Search for the cell housing the specified text and yield its [x, y] center coordinate. 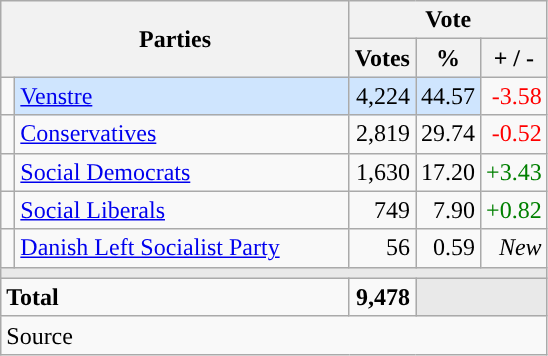
29.74 [448, 134]
44.57 [448, 96]
New [514, 248]
Social Liberals [182, 210]
Social Democrats [182, 172]
Total [176, 297]
Votes [382, 58]
+ / - [514, 58]
4,224 [382, 96]
Source [274, 335]
Venstre [182, 96]
% [448, 58]
9,478 [382, 297]
749 [382, 210]
Vote [448, 20]
-0.52 [514, 134]
-3.58 [514, 96]
Parties [176, 39]
+3.43 [514, 172]
7.90 [448, 210]
17.20 [448, 172]
56 [382, 248]
Danish Left Socialist Party [182, 248]
2,819 [382, 134]
1,630 [382, 172]
Conservatives [182, 134]
0.59 [448, 248]
+0.82 [514, 210]
